From the cell containing the given text, extract its center point as [X, Y] coordinate. 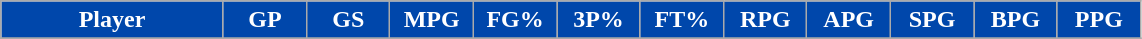
GP [264, 20]
FG% [514, 20]
SPG [932, 20]
GS [348, 20]
FT% [682, 20]
RPG [766, 20]
BPG [1016, 20]
MPG [432, 20]
PPG [1098, 20]
3P% [598, 20]
APG [848, 20]
Player [112, 20]
